Detect which cell encompasses the target text, then output its [X, Y] center coordinate. 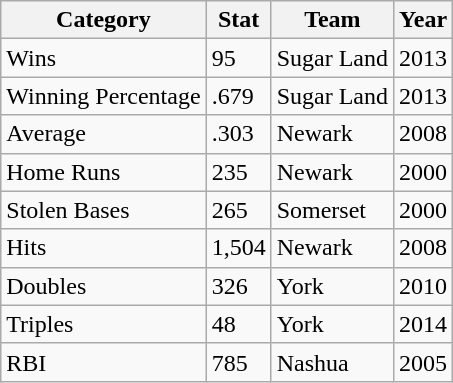
Doubles [104, 286]
95 [238, 58]
.303 [238, 134]
326 [238, 286]
2010 [424, 286]
2005 [424, 362]
Team [332, 20]
Category [104, 20]
Stolen Bases [104, 210]
785 [238, 362]
Nashua [332, 362]
Average [104, 134]
Somerset [332, 210]
2014 [424, 324]
Triples [104, 324]
235 [238, 172]
1,504 [238, 248]
Home Runs [104, 172]
265 [238, 210]
Year [424, 20]
Winning Percentage [104, 96]
Hits [104, 248]
48 [238, 324]
Stat [238, 20]
RBI [104, 362]
Wins [104, 58]
.679 [238, 96]
